Extract the (X, Y) coordinate from the center of the cell holding the provided text.  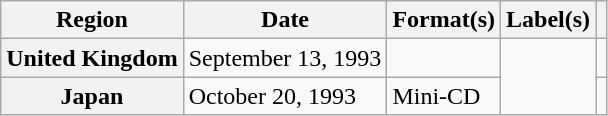
October 20, 1993 (285, 96)
Mini-CD (444, 96)
September 13, 1993 (285, 58)
Japan (92, 96)
Label(s) (548, 20)
United Kingdom (92, 58)
Region (92, 20)
Format(s) (444, 20)
Date (285, 20)
